Locate the cell with the specified text and output its (X, Y) center coordinate. 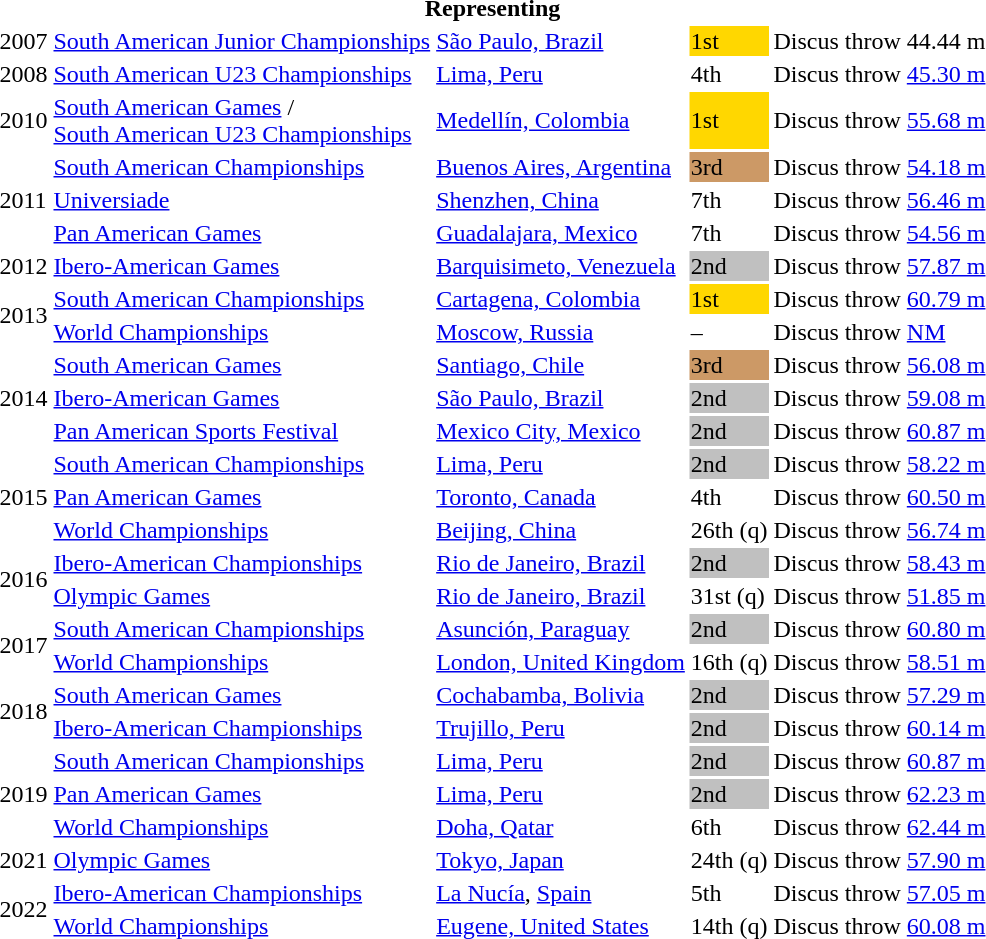
Barquisimeto, Venezuela (561, 266)
Santiago, Chile (561, 365)
16th (q) (729, 662)
5th (729, 893)
South American Games /South American U23 Championships (242, 120)
South American Junior Championships (242, 41)
Pan American Sports Festival (242, 431)
Cartagena, Colombia (561, 299)
26th (q) (729, 530)
Moscow, Russia (561, 332)
Guadalajara, Mexico (561, 233)
24th (q) (729, 860)
6th (729, 827)
Tokyo, Japan (561, 860)
Trujillo, Peru (561, 728)
Medellín, Colombia (561, 120)
Beijing, China (561, 530)
Asunción, Paraguay (561, 629)
London, United Kingdom (561, 662)
Cochabamba, Bolivia (561, 695)
Toronto, Canada (561, 497)
Universiade (242, 200)
Shenzhen, China (561, 200)
South American U23 Championships (242, 74)
Mexico City, Mexico (561, 431)
– (729, 332)
Buenos Aires, Argentina (561, 167)
Doha, Qatar (561, 827)
31st (q) (729, 596)
La Nucía, Spain (561, 893)
